Pinpoint the cell where the given text exists, returning its [x, y] midpoint coordinate. 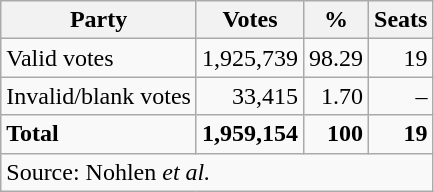
Party [99, 20]
33,415 [250, 96]
Invalid/blank votes [99, 96]
Votes [250, 20]
Valid votes [99, 58]
Seats [401, 20]
100 [336, 134]
1.70 [336, 96]
1,959,154 [250, 134]
– [401, 96]
1,925,739 [250, 58]
% [336, 20]
Total [99, 134]
Source: Nohlen et al. [217, 172]
98.29 [336, 58]
